Extract the (X, Y) coordinate from the center of the cell holding the provided text.  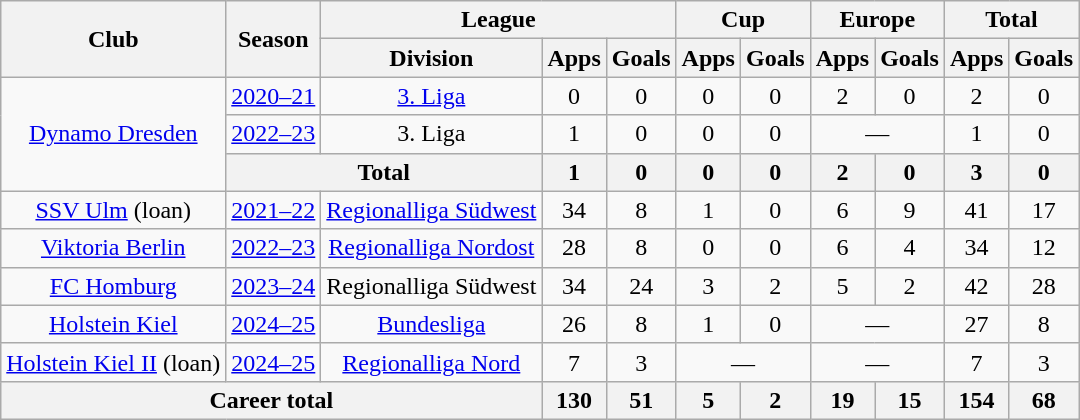
9 (910, 210)
Season (274, 39)
SSV Ulm (loan) (114, 210)
17 (1044, 210)
24 (641, 286)
Division (432, 58)
FC Homburg (114, 286)
51 (641, 400)
Europe (877, 20)
154 (976, 400)
26 (574, 324)
27 (976, 324)
2020–21 (274, 96)
Regionalliga Nord (432, 362)
Regionalliga Nordost (432, 248)
Club (114, 39)
68 (1044, 400)
Career total (272, 400)
Dynamo Dresden (114, 134)
Bundesliga (432, 324)
2023–24 (274, 286)
4 (910, 248)
Viktoria Berlin (114, 248)
12 (1044, 248)
Holstein Kiel (114, 324)
41 (976, 210)
130 (574, 400)
2021–22 (274, 210)
19 (842, 400)
Cup (743, 20)
League (498, 20)
15 (910, 400)
Holstein Kiel II (loan) (114, 362)
42 (976, 286)
